Determine the [X, Y] coordinate at the center of the cell enclosing the given text.  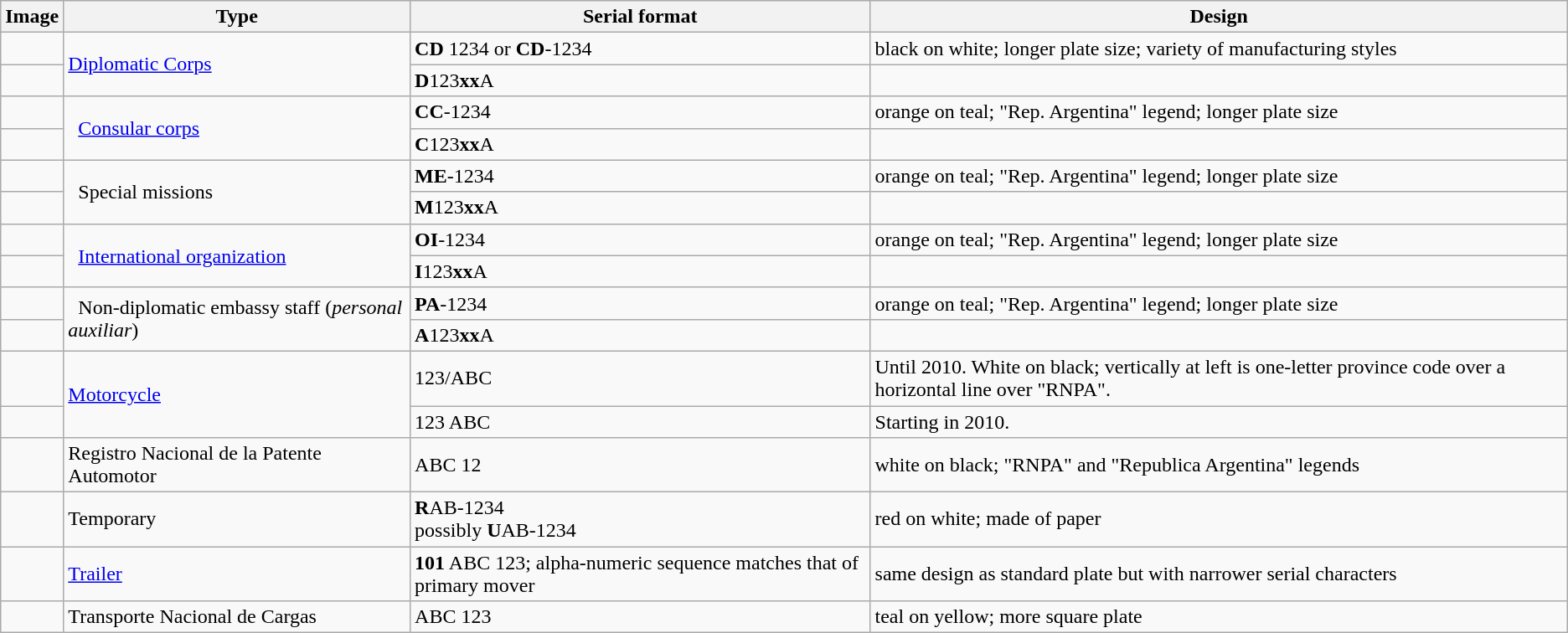
red on white; made of paper [1219, 519]
101 ABC 123; alpha-numeric sequence matches that of primary mover [640, 574]
A123xxA [640, 335]
Image [32, 17]
Non-diplomatic embassy staff (personal auxiliar) [237, 319]
ABC 123 [640, 617]
Special missions [237, 192]
Type [237, 17]
Registro Nacional de la Patente Automotor [237, 466]
same design as standard plate but with narrower serial characters [1219, 574]
Transporte Nacional de Cargas [237, 617]
Diplomatic Corps [237, 64]
Temporary [237, 519]
white on black; "RNPA" and "Republica Argentina" legends [1219, 466]
Until 2010. White on black; vertically at left is one-letter province code over a horizontal line over "RNPA". [1219, 378]
CC-1234 [640, 112]
Motorcycle [237, 394]
Consular corps [237, 128]
RAB-1234possibly UAB-1234 [640, 519]
Design [1219, 17]
Trailer [237, 574]
123/ABC [640, 378]
123 ABC [640, 421]
CD 1234 or CD-1234 [640, 49]
PA-1234 [640, 303]
C123xxA [640, 144]
black on white; longer plate size; variety of manufacturing styles [1219, 49]
D123xxA [640, 80]
ME-1234 [640, 176]
ABC 12 [640, 466]
Serial format [640, 17]
Starting in 2010. [1219, 421]
teal on yellow; more square plate [1219, 617]
M123xxA [640, 208]
International organization [237, 255]
I123xxA [640, 271]
OI-1234 [640, 239]
